Search for the cell housing the specified text and yield its (X, Y) center coordinate. 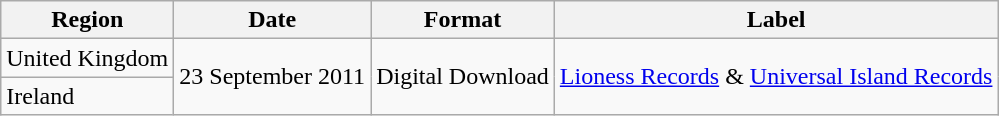
Label (776, 20)
United Kingdom (88, 58)
Region (88, 20)
Date (272, 20)
Ireland (88, 96)
Lioness Records & Universal Island Records (776, 77)
Format (463, 20)
23 September 2011 (272, 77)
Digital Download (463, 77)
